For the text-containing cell, return its midpoint in [x, y] coordinate format. 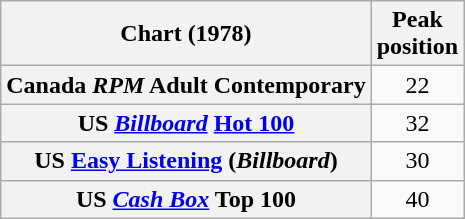
US Cash Box Top 100 [186, 199]
Chart (1978) [186, 34]
US Easy Listening (Billboard) [186, 161]
30 [417, 161]
32 [417, 123]
Canada RPM Adult Contemporary [186, 85]
40 [417, 199]
Peakposition [417, 34]
22 [417, 85]
US Billboard Hot 100 [186, 123]
